Return the [X, Y] coordinate for the center point of the cell that contains the specified text.  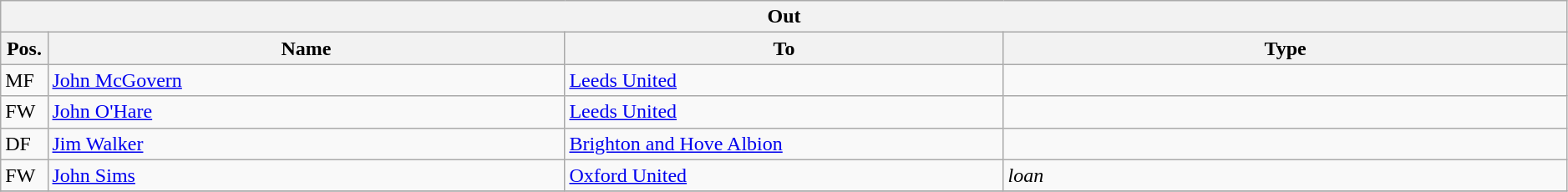
John Sims [306, 175]
John O'Hare [306, 112]
Oxford United [784, 175]
DF [24, 144]
To [784, 48]
Type [1285, 48]
Pos. [24, 48]
loan [1285, 175]
Jim Walker [306, 144]
Name [306, 48]
John McGovern [306, 80]
Out [784, 17]
Brighton and Hove Albion [784, 144]
MF [24, 80]
